Find where the given text appears and provide that cell's center as (x, y) coordinate. 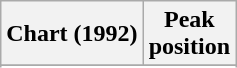
Peakposition (189, 34)
Chart (1992) (72, 34)
